Output the [X, Y] coordinate of the center of the cell containing the given text.  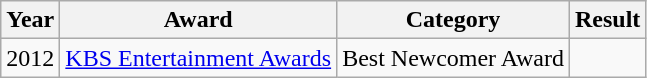
KBS Entertainment Awards [198, 58]
Award [198, 20]
Year [30, 20]
Result [607, 20]
Best Newcomer Award [454, 58]
Category [454, 20]
2012 [30, 58]
